Locate the cell with the specified text and output its [X, Y] center coordinate. 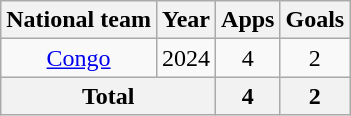
National team [79, 20]
Total [108, 96]
Goals [315, 20]
2024 [186, 58]
Congo [79, 58]
Year [186, 20]
Apps [248, 20]
